Capture the cell that displays the provided text and extract its (x, y) central coordinate. 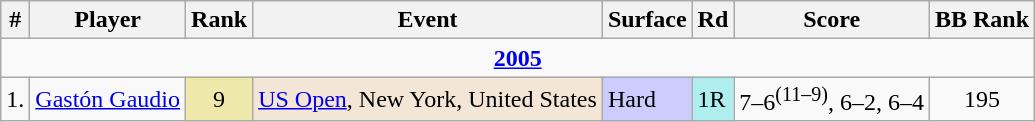
Player (108, 20)
Event (428, 20)
7–6(11–9), 6–2, 6–4 (832, 100)
Rank (220, 20)
Rd (713, 20)
Gastón Gaudio (108, 100)
1. (16, 100)
US Open, New York, United States (428, 100)
9 (220, 100)
BB Rank (982, 20)
Surface (647, 20)
1R (713, 100)
# (16, 20)
Score (832, 20)
Hard (647, 100)
195 (982, 100)
2005 (518, 58)
